Pinpoint the cell where the given text exists, returning its (x, y) midpoint coordinate. 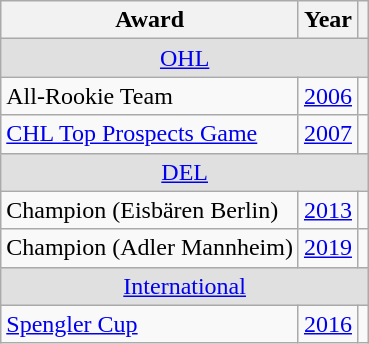
2019 (328, 248)
2013 (328, 210)
All-Rookie Team (150, 96)
Spengler Cup (150, 324)
DEL (185, 172)
Year (328, 20)
CHL Top Prospects Game (150, 134)
2007 (328, 134)
Champion (Adler Mannheim) (150, 248)
Champion (Eisbären Berlin) (150, 210)
2006 (328, 96)
Award (150, 20)
2016 (328, 324)
OHL (185, 58)
International (185, 286)
